Search for the cell housing the specified text and yield its (x, y) center coordinate. 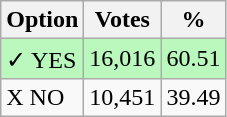
16,016 (122, 59)
39.49 (194, 97)
Option (42, 20)
✓ YES (42, 59)
% (194, 20)
60.51 (194, 59)
Votes (122, 20)
X NO (42, 97)
10,451 (122, 97)
